Search for the cell housing the specified text and yield its [x, y] center coordinate. 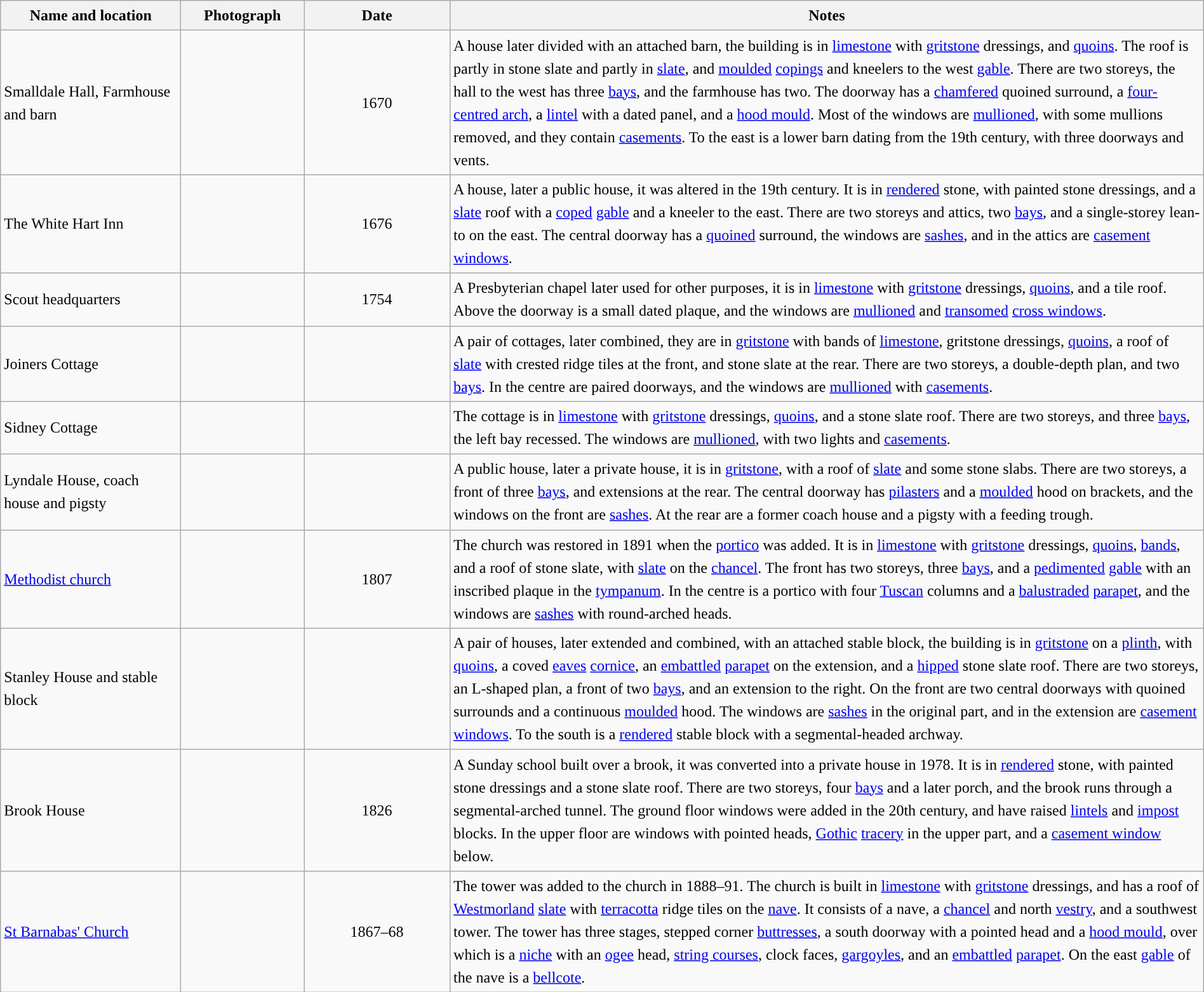
Lyndale House, coach house and pigsty [91, 492]
Sidney Cottage [91, 428]
St Barnabas' Church [91, 931]
Photograph [243, 15]
1807 [377, 579]
1670 [377, 103]
Smalldale Hall, Farmhouse and barn [91, 103]
Stanley House and stable block [91, 688]
1754 [377, 300]
Scout headquarters [91, 300]
Methodist church [91, 579]
1676 [377, 224]
Date [377, 15]
1867–68 [377, 931]
1826 [377, 810]
Brook House [91, 810]
Joiners Cottage [91, 363]
Name and location [91, 15]
The White Hart Inn [91, 224]
Notes [827, 15]
